Locate the cell with the specified text and output its [X, Y] center coordinate. 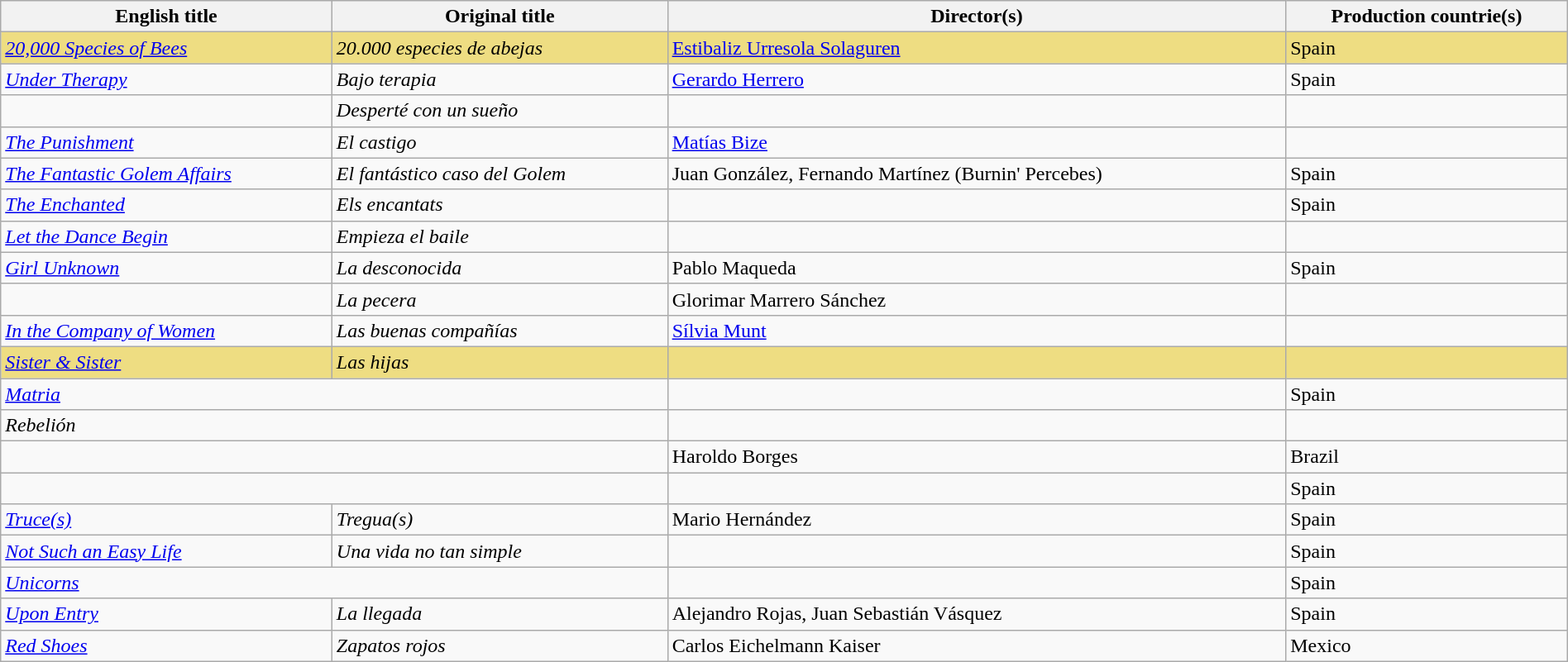
Not Such an Easy Life [167, 551]
20,000 Species of Bees [167, 48]
Pablo Maqueda [977, 268]
Els encantats [500, 205]
Matria [334, 394]
El fantástico caso del Golem [500, 174]
In the Company of Women [167, 331]
Unicorns [334, 583]
Una vida no tan simple [500, 551]
English title [167, 17]
Sister & Sister [167, 362]
Upon Entry [167, 614]
20.000 especies de abejas [500, 48]
Carlos Eichelmann Kaiser [977, 645]
Empieza el baile [500, 236]
Under Therapy [167, 79]
Las buenas compañías [500, 331]
Mexico [1427, 645]
Zapatos rojos [500, 645]
El castigo [500, 142]
Truce(s) [167, 520]
Bajo terapia [500, 79]
Las hijas [500, 362]
Tregua(s) [500, 520]
Desperté con un sueño [500, 111]
Gerardo Herrero [977, 79]
Brazil [1427, 457]
Let the Dance Begin [167, 236]
The Enchanted [167, 205]
La desconocida [500, 268]
Original title [500, 17]
Red Shoes [167, 645]
The Fantastic Golem Affairs [167, 174]
Juan González, Fernando Martínez (Burnin' Percebes) [977, 174]
Glorimar Marrero Sánchez [977, 299]
Director(s) [977, 17]
Haroldo Borges [977, 457]
Mario Hernández [977, 520]
La llegada [500, 614]
Matías Bize [977, 142]
Alejandro Rojas, Juan Sebastián Vásquez [977, 614]
Production countrie(s) [1427, 17]
Girl Unknown [167, 268]
The Punishment [167, 142]
La pecera [500, 299]
Estibaliz Urresola Solaguren [977, 48]
Rebelión [334, 426]
Sílvia Munt [977, 331]
